For the text-containing cell, return its midpoint in (x, y) coordinate format. 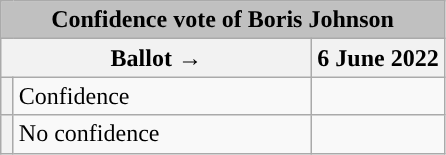
Confidence vote of Boris Johnson (222, 20)
6 June 2022 (378, 58)
No confidence (162, 134)
Ballot → (156, 58)
Confidence (162, 96)
